Extract the (X, Y) coordinate from the center of the cell holding the provided text.  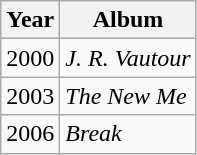
Break (128, 134)
2003 (30, 96)
The New Me (128, 96)
J. R. Vautour (128, 58)
Year (30, 20)
2000 (30, 58)
Album (128, 20)
2006 (30, 134)
